Scan for the cell matching the given text and deliver its (X, Y) coordinate at center. 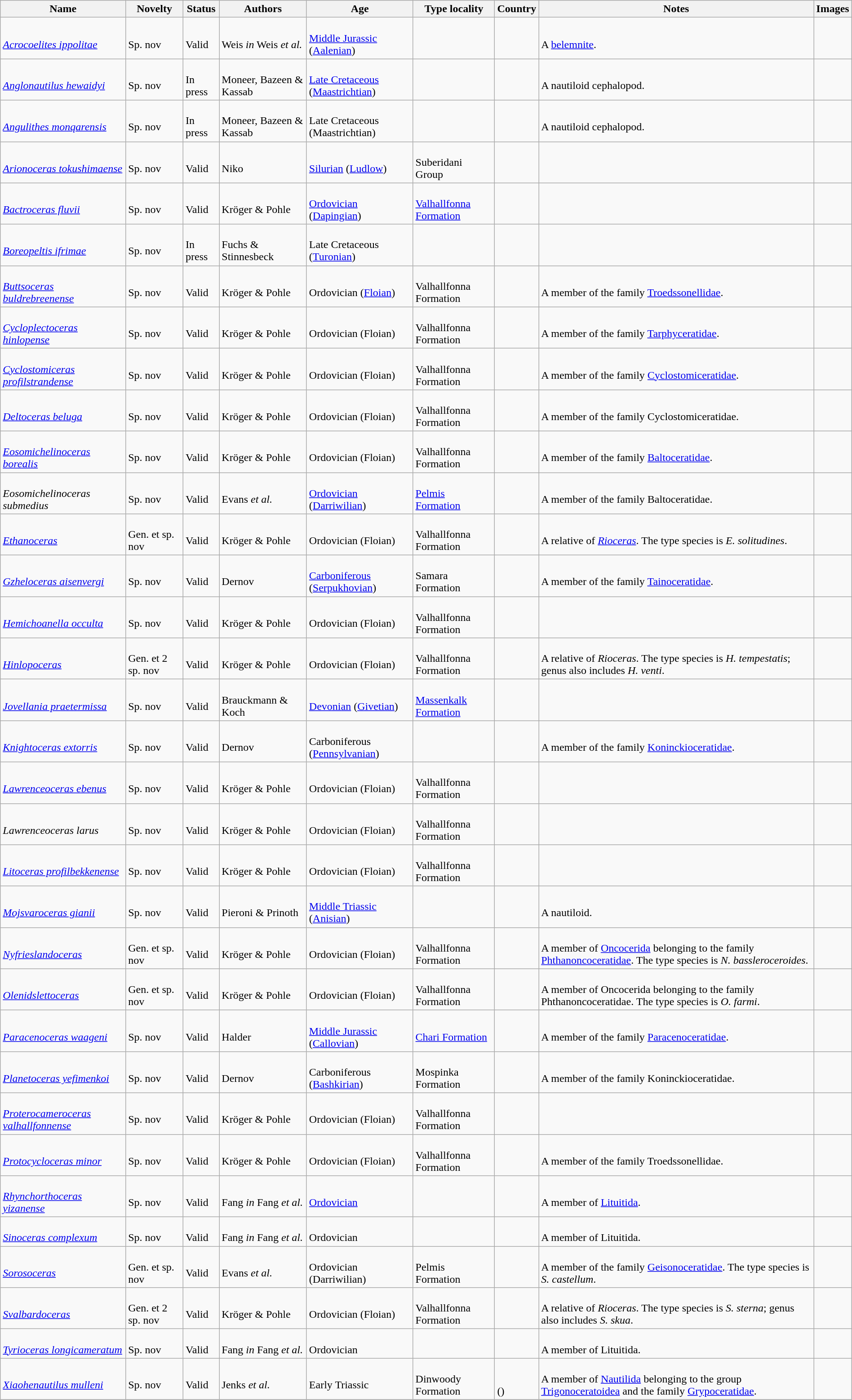
Lawrenceoceras ebenus (63, 783)
A member of the family Tarphyceratidae. (676, 328)
Middle Jurassic (Callovian) (359, 1031)
A member of Oncocerida belonging to the family Phthanoncoceratidae. The type species is N. bassleroceroides. (676, 948)
Images (833, 9)
Planetoceras yefimenkoi (63, 1072)
Ethanoceras (63, 535)
Authors (263, 9)
A member of the family Geisonoceratidae. The type species is S. castellum. (676, 1267)
Proterocameroceras valhallfonnense (63, 1113)
Xiaohenautilus mulleni (63, 1379)
Type locality (454, 9)
Dinwoody Formation (454, 1379)
Devonian (Givetian) (359, 700)
Litoceras profilbekkenense (63, 865)
Lawrenceoceras larus (63, 824)
Buttsoceras buldrebreenense (63, 286)
Mospinka Formation (454, 1072)
Tyrioceras longicameratum (63, 1343)
Bactroceras fluvii (63, 204)
Knightoceras extorris (63, 741)
A belemnite. (676, 38)
Protocycloceras minor (63, 1155)
Eosomichelinoceras submedius (63, 493)
Late Cretaceous (Turonian) (359, 245)
Country (517, 9)
Weis in Weis et al. (263, 38)
Rhynchorthoceras yizanense (63, 1196)
Suberidani Group (454, 162)
Paracenoceras waageni (63, 1031)
A nautiloid. (676, 907)
Gzheloceras aisenvergi (63, 576)
Novelty (155, 9)
Acrocoelites ippolitae (63, 38)
Deltoceras beluga (63, 410)
A member of Nautilida belonging to the group Trigonoceratoidea and the family Grypoceratidae. (676, 1379)
Middle Triassic (Anisian) (359, 907)
Ordovician (Dapingian) (359, 204)
Niko (263, 162)
Name (63, 9)
A relative of Rioceras. The type species is H. tempestatis; genus also includes H. venti. (676, 659)
Sinoceras complexum (63, 1232)
() (517, 1379)
Pieroni & Prinoth (263, 907)
Middle Jurassic (Aalenian) (359, 38)
Carboniferous (Pennsylvanian) (359, 741)
Arionoceras tokushimaense (63, 162)
Fuchs & Stinnesbeck (263, 245)
A relative of Rioceras. The type species is E. solitudines. (676, 535)
Olenidslettoceras (63, 989)
Cycloplectoceras hinlopense (63, 328)
Angulithes monqarensis (63, 121)
Svalbardoceras (63, 1308)
Hemichoanella occulta (63, 617)
Age (359, 9)
Status (201, 9)
Sorosoceras (63, 1267)
Halder (263, 1031)
Early Triassic (359, 1379)
Anglonautilus hewaidyi (63, 80)
Massenkalk Formation (454, 700)
Carboniferous (Bashkirian) (359, 1072)
Boreopeltis ifrimae (63, 245)
Brauckmann & Koch (263, 700)
Silurian (Ludlow) (359, 162)
A member of Oncocerida belonging to the family Phthanoncoceratidae. The type species is O. farmi. (676, 989)
A relative of Rioceras. The type species is S. sterna; genus also includes S. skua. (676, 1308)
A member of the family Tainoceratidae. (676, 576)
Carboniferous (Serpukhovian) (359, 576)
Eosomichelinoceras borealis (63, 452)
Notes (676, 9)
Jenks et al. (263, 1379)
Chari Formation (454, 1031)
A member of the family Paracenoceratidae. (676, 1031)
Nyfrieslandoceras (63, 948)
Samara Formation (454, 576)
Cyclostomiceras profilstrandense (63, 369)
Mojsvaroceras gianii (63, 907)
Hinlopoceras (63, 659)
Jovellania praetermissa (63, 700)
